Output the [X, Y] coordinate of the center of the cell containing the given text.  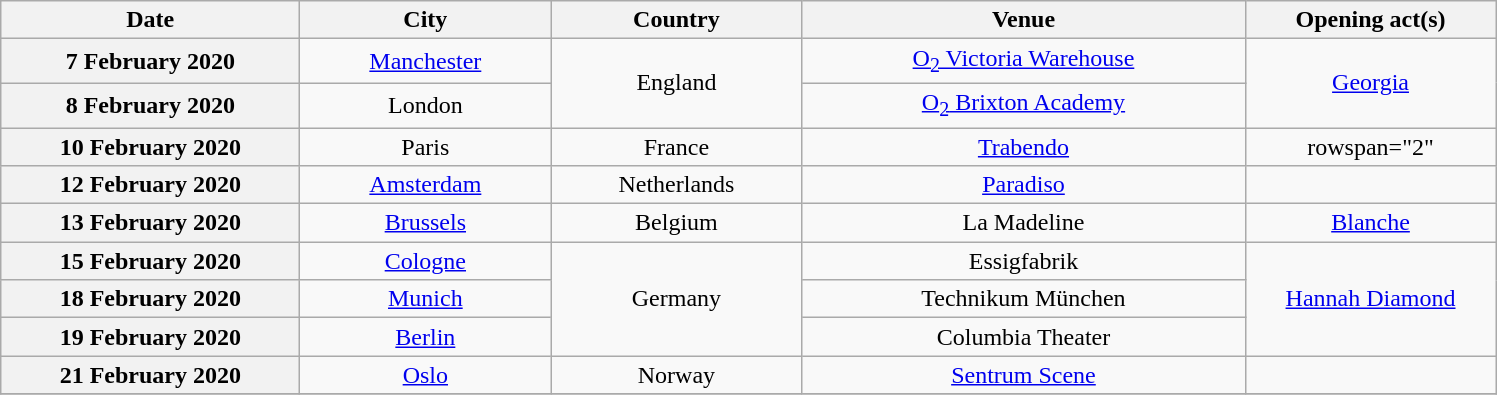
21 February 2020 [150, 375]
Netherlands [676, 185]
Venue [1024, 20]
8 February 2020 [150, 105]
18 February 2020 [150, 299]
O2 Brixton Academy [1024, 105]
Paris [426, 147]
Cologne [426, 261]
City [426, 20]
Blanche [1370, 223]
Hannah Diamond [1370, 299]
Country [676, 20]
Munich [426, 299]
Columbia Theater [1024, 337]
Technikum München [1024, 299]
France [676, 147]
Belgium [676, 223]
Oslo [426, 375]
La Madeline [1024, 223]
Amsterdam [426, 185]
13 February 2020 [150, 223]
10 February 2020 [150, 147]
Brussels [426, 223]
Essigfabrik [1024, 261]
London [426, 105]
12 February 2020 [150, 185]
15 February 2020 [150, 261]
Date [150, 20]
Sentrum Scene [1024, 375]
19 February 2020 [150, 337]
Paradiso [1024, 185]
Norway [676, 375]
7 February 2020 [150, 61]
Germany [676, 299]
Manchester [426, 61]
O2 Victoria Warehouse [1024, 61]
Opening act(s) [1370, 20]
England [676, 84]
rowspan="2" [1370, 147]
Trabendo [1024, 147]
Berlin [426, 337]
Georgia [1370, 84]
